Provide the (X, Y) coordinate of the cell's center where the given text is located.  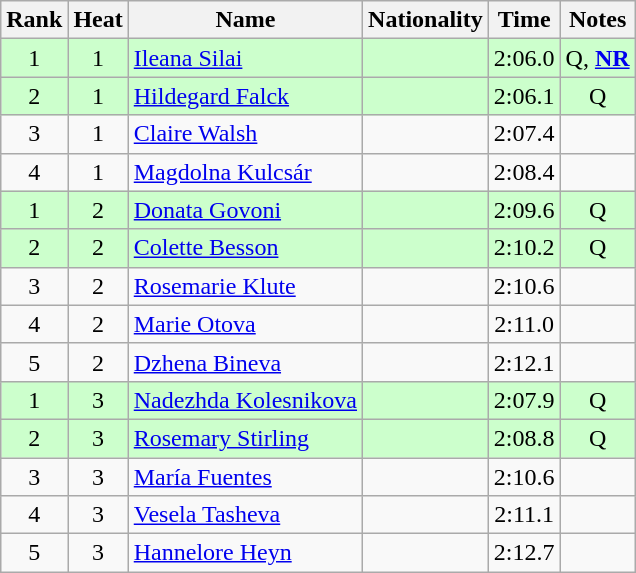
2:11.1 (524, 515)
2:09.6 (524, 210)
Dzhena Bineva (245, 362)
Rank (34, 20)
2:11.0 (524, 324)
Colette Besson (245, 248)
2:08.8 (524, 438)
Nadezhda Kolesnikova (245, 400)
Rosemarie Klute (245, 286)
2:07.4 (524, 134)
Claire Walsh (245, 134)
María Fuentes (245, 477)
2:08.4 (524, 172)
Hildegard Falck (245, 96)
2:06.0 (524, 58)
Heat (98, 20)
2:06.1 (524, 96)
Vesela Tasheva (245, 515)
2:07.9 (524, 400)
2:10.2 (524, 248)
Donata Govoni (245, 210)
Q, NR (598, 58)
Magdolna Kulcsár (245, 172)
2:12.1 (524, 362)
Ileana Silai (245, 58)
Name (245, 20)
Hannelore Heyn (245, 553)
Rosemary Stirling (245, 438)
Nationality (426, 20)
Marie Otova (245, 324)
2:12.7 (524, 553)
Time (524, 20)
Notes (598, 20)
